Return [X, Y] of the center of cell containing provided text 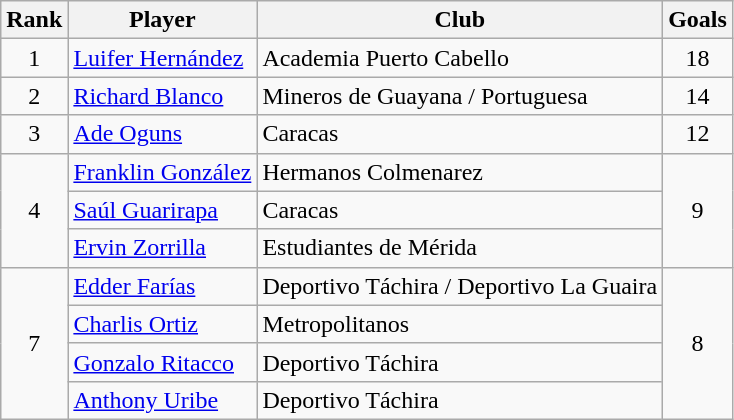
Metropolitanos [460, 324]
1 [34, 58]
Rank [34, 20]
Anthony Uribe [162, 400]
3 [34, 134]
Ade Oguns [162, 134]
8 [698, 343]
4 [34, 210]
Hermanos Colmenarez [460, 172]
18 [698, 58]
Deportivo Táchira / Deportivo La Guaira [460, 286]
Gonzalo Ritacco [162, 362]
7 [34, 343]
Mineros de Guayana / Portuguesa [460, 96]
9 [698, 210]
Goals [698, 20]
Ervin Zorrilla [162, 248]
Club [460, 20]
Academia Puerto Cabello [460, 58]
Franklin González [162, 172]
Edder Farías [162, 286]
Saúl Guarirapa [162, 210]
Player [162, 20]
Charlis Ortiz [162, 324]
12 [698, 134]
2 [34, 96]
14 [698, 96]
Estudiantes de Mérida [460, 248]
Richard Blanco [162, 96]
Luifer Hernández [162, 58]
